Output the (x, y) coordinate of the center of the cell containing the given text.  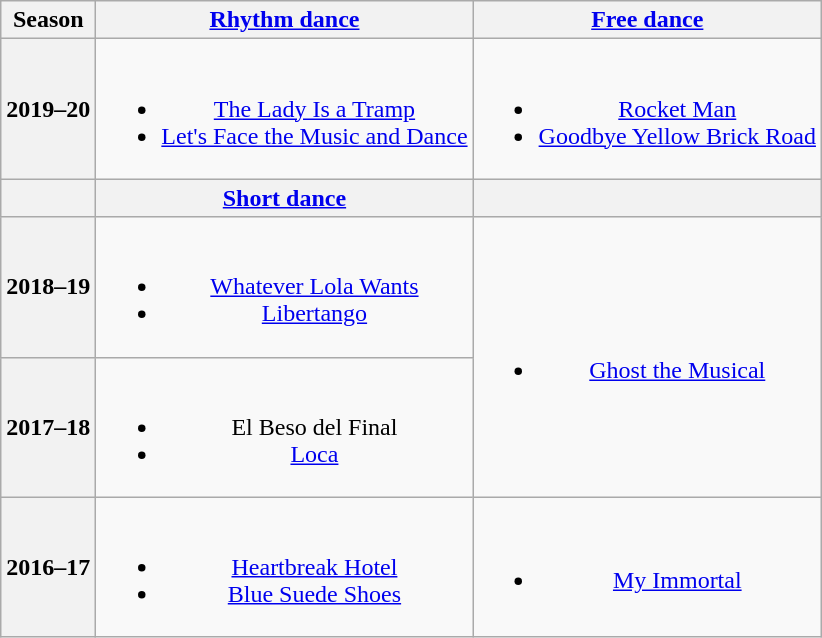
Rhythm dance (284, 20)
Short dance (284, 198)
2019–20 (48, 109)
My Immortal (647, 567)
2017–18 (48, 427)
2018–19 (48, 287)
2016–17 (48, 567)
Heartbreak Hotel Blue Suede Shoes (284, 567)
Ghost the Musical (647, 357)
Rocket ManGoodbye Yellow Brick Road (647, 109)
El Beso del Final Loca (284, 427)
The Lady Is a Tramp Let's Face the Music and Dance (284, 109)
Free dance (647, 20)
Season (48, 20)
Whatever Lola Wants Libertango (284, 287)
